Locate the cell with the specified text and output its [x, y] center coordinate. 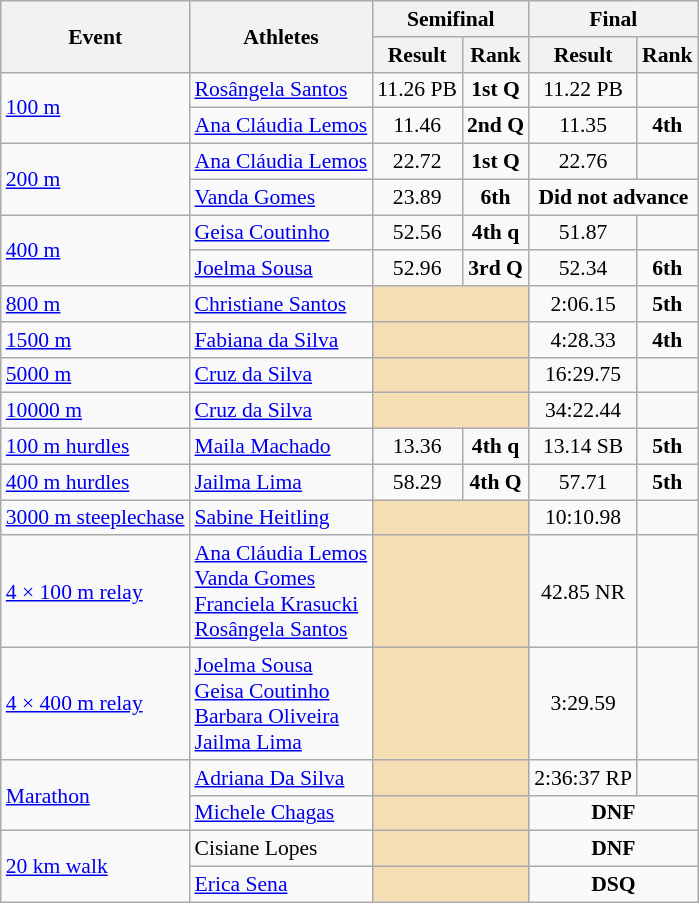
57.71 [583, 482]
52.34 [583, 269]
Rosângela Santos [282, 90]
400 m [96, 250]
Did not advance [613, 197]
51.87 [583, 233]
Semifinal [450, 19]
5000 m [96, 375]
2nd Q [496, 126]
58.29 [417, 482]
3:29.59 [583, 704]
4th Q [496, 482]
Christiane Santos [282, 304]
1500 m [96, 340]
10000 m [96, 411]
800 m [96, 304]
DSQ [613, 885]
11.35 [583, 126]
100 m [96, 108]
23.89 [417, 197]
22.76 [583, 162]
13.36 [417, 447]
200 m [96, 180]
11.22 PB [583, 90]
20 km walk [96, 866]
4 × 400 m relay [96, 704]
3rd Q [496, 269]
Adriana Da Silva [282, 778]
11.26 PB [417, 90]
Final [613, 19]
52.56 [417, 233]
Cisiane Lopes [282, 849]
4:28.33 [583, 340]
11.46 [417, 126]
10:10.98 [583, 518]
13.14 SB [583, 447]
Joelma Sousa [282, 269]
Michele Chagas [282, 813]
2:06.15 [583, 304]
Erica Sena [282, 885]
Geisa Coutinho [282, 233]
22.72 [417, 162]
52.96 [417, 269]
Vanda Gomes [282, 197]
3000 m steeplechase [96, 518]
4 × 100 m relay [96, 592]
Event [96, 36]
2:36:37 RP [583, 778]
Jailma Lima [282, 482]
Marathon [96, 796]
100 m hurdles [96, 447]
42.85 NR [583, 592]
34:22.44 [583, 411]
Maila Machado [282, 447]
400 m hurdles [96, 482]
Fabiana da Silva [282, 340]
Ana Cláudia LemosVanda GomesFranciela KrasuckiRosângela Santos [282, 592]
Sabine Heitling [282, 518]
Joelma SousaGeisa CoutinhoBarbara OliveiraJailma Lima [282, 704]
Athletes [282, 36]
16:29.75 [583, 375]
